Search for the cell housing the specified text and yield its [X, Y] center coordinate. 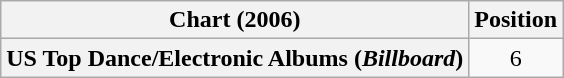
6 [516, 58]
Position [516, 20]
Chart (2006) [235, 20]
US Top Dance/Electronic Albums (Billboard) [235, 58]
